Find where the given text appears and provide that cell's center as (X, Y) coordinate. 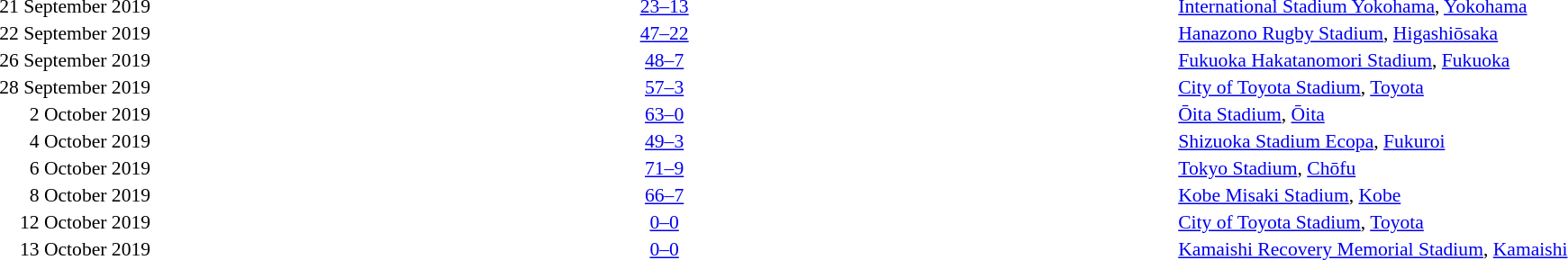
47–22 (665, 33)
57–3 (665, 87)
71–9 (665, 168)
48–7 (665, 60)
63–0 (665, 114)
49–3 (665, 141)
0–0 (665, 222)
66–7 (665, 195)
